Identify which cell holds the provided text, then report its (X, Y) central coordinate. 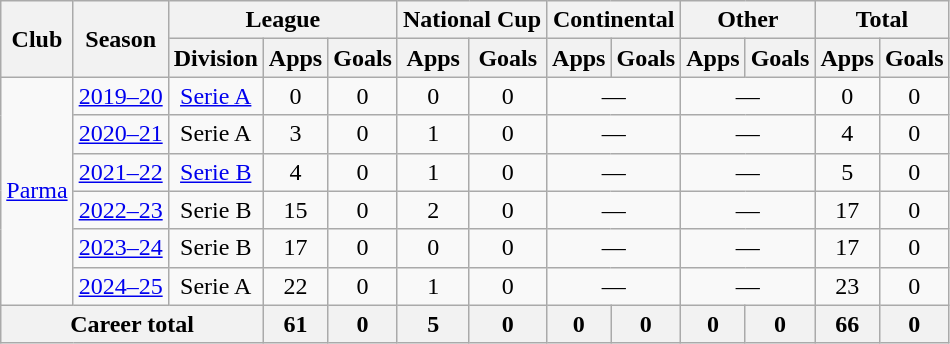
15 (295, 210)
Division (216, 58)
Other (748, 20)
2019–20 (120, 96)
2 (433, 210)
National Cup (472, 20)
2024–25 (120, 286)
2023–24 (120, 248)
Club (37, 39)
3 (295, 134)
League (282, 20)
Parma (37, 191)
22 (295, 286)
Continental (614, 20)
Career total (132, 324)
2020–21 (120, 134)
Season (120, 39)
66 (847, 324)
23 (847, 286)
61 (295, 324)
2022–23 (120, 210)
Total (882, 20)
2021–22 (120, 172)
